Locate the cell with the specified text and output its [x, y] center coordinate. 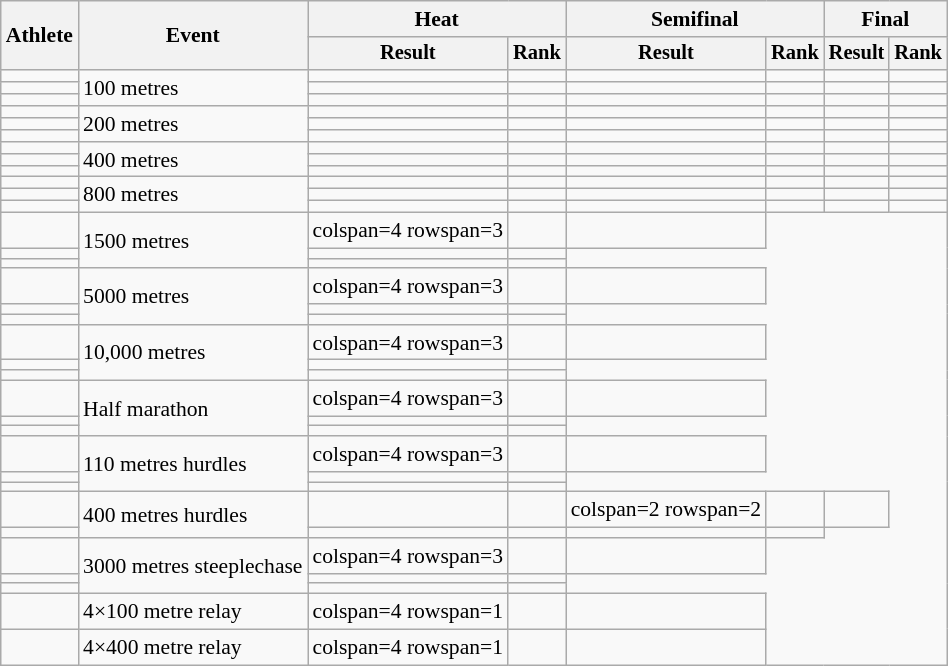
800 metres [193, 195]
110 metres hurdles [193, 464]
colspan=2 rowspan=2 [666, 510]
400 metres [193, 160]
4×400 metre relay [193, 648]
Heat [437, 19]
4×100 metre relay [193, 612]
400 metres hurdles [193, 515]
3000 metres steeplechase [193, 566]
100 metres [193, 88]
Half marathon [193, 409]
5000 metres [193, 297]
Athlete [40, 36]
Event [193, 36]
Final [886, 19]
10,000 metres [193, 353]
1500 metres [193, 241]
Semifinal [695, 19]
200 metres [193, 124]
